From the cell containing the given text, extract its center point as (X, Y) coordinate. 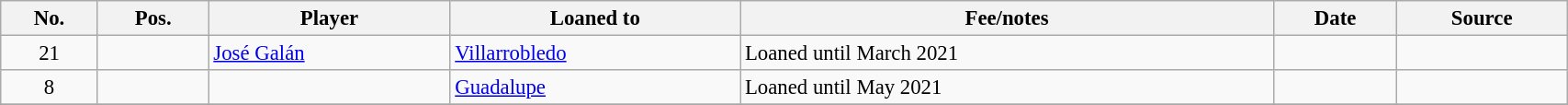
Loaned to (595, 18)
Date (1335, 18)
21 (50, 53)
Loaned until March 2021 (1007, 53)
Pos. (152, 18)
Guadalupe (595, 87)
8 (50, 87)
No. (50, 18)
Source (1483, 18)
José Galán (329, 53)
Loaned until May 2021 (1007, 87)
Player (329, 18)
Villarrobledo (595, 53)
Fee/notes (1007, 18)
